From the cell containing the given text, extract its center point as [X, Y] coordinate. 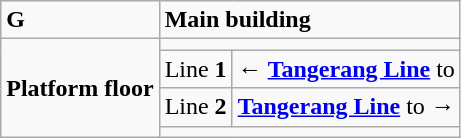
← Tangerang Line to [346, 69]
Main building [310, 20]
G [80, 20]
Platform floor [80, 88]
Line 2 [196, 107]
Line 1 [196, 69]
Tangerang Line to → [346, 107]
